Locate the cell with the specified text and output its (x, y) center coordinate. 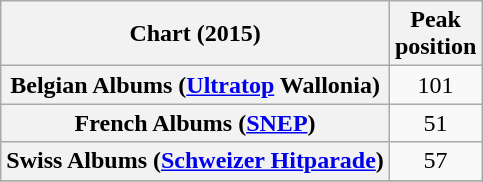
Peakposition (435, 34)
Swiss Albums (Schweizer Hitparade) (196, 161)
Belgian Albums (Ultratop Wallonia) (196, 85)
51 (435, 123)
Chart (2015) (196, 34)
French Albums (SNEP) (196, 123)
57 (435, 161)
101 (435, 85)
